Extract the (X, Y) coordinate from the center of the cell holding the provided text.  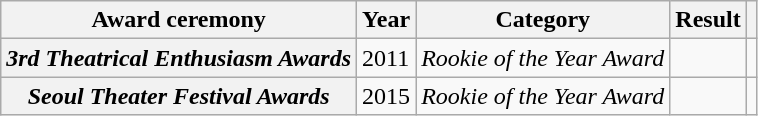
Category (543, 20)
Year (386, 20)
Result (708, 20)
2011 (386, 58)
3rd Theatrical Enthusiasm Awards (179, 58)
Seoul Theater Festival Awards (179, 96)
2015 (386, 96)
Award ceremony (179, 20)
